Capture the cell that displays the provided text and extract its (x, y) central coordinate. 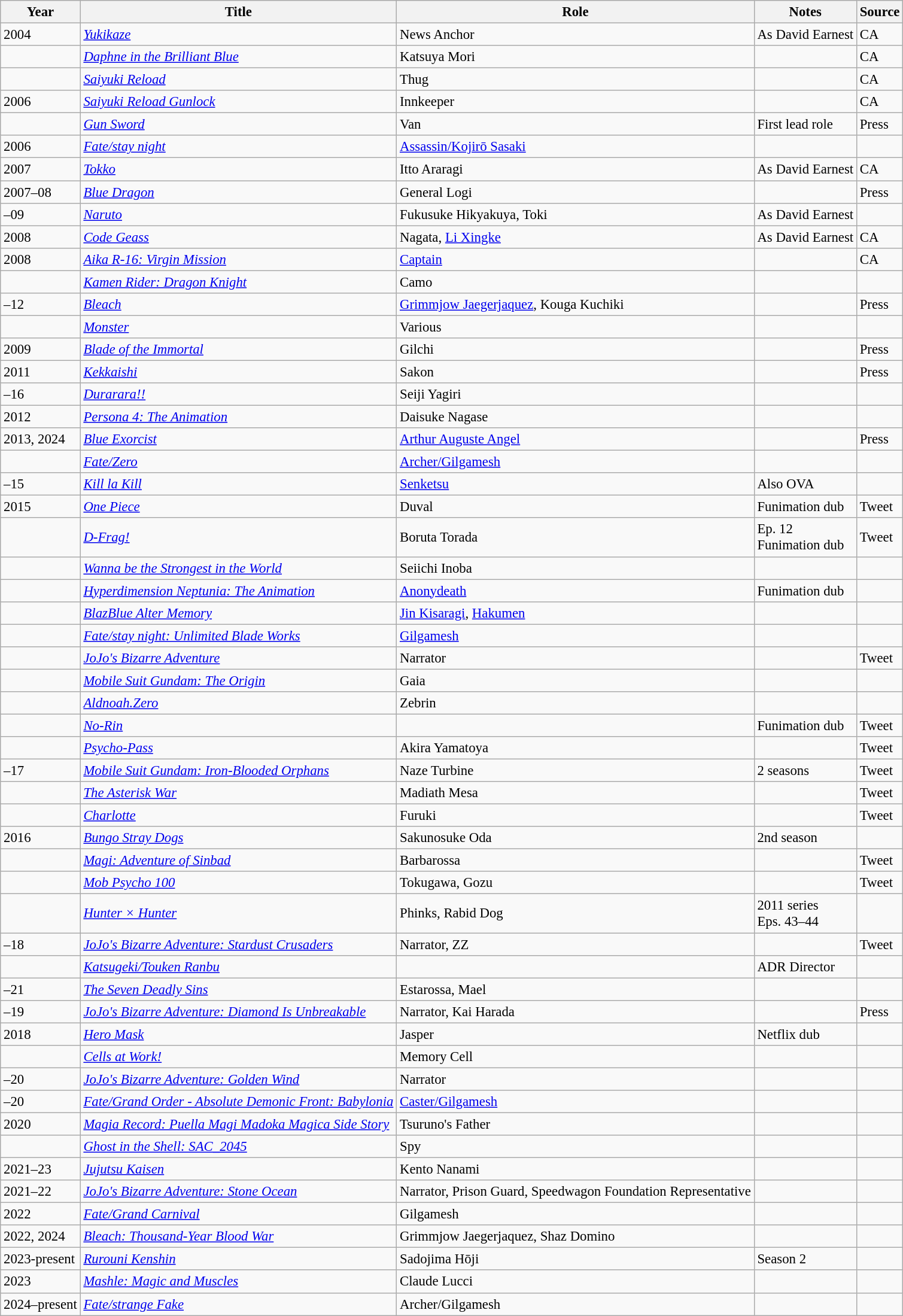
Duval (576, 507)
2012 (41, 417)
–17 (41, 771)
Blue Dragon (238, 192)
Seiji Yagiri (576, 394)
Also OVA (805, 484)
2009 (41, 349)
2016 (41, 838)
Aika R-16: Virgin Mission (238, 259)
2022, 2024 (41, 1236)
Bleach: Thousand-Year Blood War (238, 1236)
Fate/Grand Order - Absolute Demonic Front: Babylonia (238, 1102)
General Logi (576, 192)
2011 seriesEps. 43–44 (805, 913)
Fate/Grand Carnival (238, 1214)
Katsugeki/Touken Ranbu (238, 967)
Cells at Work! (238, 1057)
D-Frag! (238, 537)
Blade of the Immortal (238, 349)
Various (576, 327)
Camo (576, 282)
Narrator, ZZ (576, 944)
Saiyuki Reload Gunlock (238, 102)
Anonydeath (576, 591)
Blue Exorcist (238, 439)
Title (238, 12)
2021–22 (41, 1192)
Sakunosuke Oda (576, 838)
Hunter × Hunter (238, 913)
Grimmjow Jaegerjaquez, Shaz Domino (576, 1236)
Akira Yamatoya (576, 748)
Daphne in the Brilliant Blue (238, 57)
News Anchor (576, 35)
Netflix dub (805, 1034)
–16 (41, 394)
2011 (41, 372)
Sadojima Hōji (576, 1259)
Tsuruno's Father (576, 1124)
Gaia (576, 680)
Gilchi (576, 349)
Magia Record: Puella Magi Madoka Magica Side Story (238, 1124)
Daisuke Nagase (576, 417)
Nagata, Li Xingke (576, 237)
2023-present (41, 1259)
Jin Kisaragi, Hakumen (576, 613)
JoJo's Bizarre Adventure: Stone Ocean (238, 1192)
Source (880, 12)
BlazBlue Alter Memory (238, 613)
–18 (41, 944)
The Seven Deadly Sins (238, 989)
Kekkaishi (238, 372)
Jasper (576, 1034)
Narrator, Kai Harada (576, 1011)
Mobile Suit Gundam: Iron-Blooded Orphans (238, 771)
2020 (41, 1124)
Monster (238, 327)
Tokugawa, Gozu (576, 883)
ADR Director (805, 967)
Ghost in the Shell: SAC_2045 (238, 1147)
First lead role (805, 124)
JoJo's Bizarre Adventure: Diamond Is Unbreakable (238, 1011)
Bleach (238, 305)
Innkeeper (576, 102)
Charlotte (238, 816)
Season 2 (805, 1259)
Sakon (576, 372)
Naruto (238, 214)
2007–08 (41, 192)
2013, 2024 (41, 439)
Tokko (238, 169)
2 seasons (805, 771)
Saiyuki Reload (238, 80)
–12 (41, 305)
Thug (576, 80)
Captain (576, 259)
Naze Turbine (576, 771)
2021–23 (41, 1169)
Grimmjow Jaegerjaquez, Kouga Kuchiki (576, 305)
Aldnoah.Zero (238, 703)
Assassin/Kojirō Sasaki (576, 147)
Kamen Rider: Dragon Knight (238, 282)
2007 (41, 169)
Spy (576, 1147)
Kill la Kill (238, 484)
–21 (41, 989)
Notes (805, 12)
Fukusuke Hikyakuya, Toki (576, 214)
Role (576, 12)
JoJo's Bizarre Adventure (238, 658)
Boruta Torada (576, 537)
Persona 4: The Animation (238, 417)
Gun Sword (238, 124)
Furuki (576, 816)
Estarossa, Mael (576, 989)
Seiichi Inoba (576, 568)
One Piece (238, 507)
Fate/Zero (238, 462)
Madiath Mesa (576, 793)
–19 (41, 1011)
Year (41, 12)
Rurouni Kenshin (238, 1259)
Yukikaze (238, 35)
Durarara!! (238, 394)
Fate/stay night: Unlimited Blade Works (238, 636)
Mashle: Magic and Muscles (238, 1282)
–09 (41, 214)
2022 (41, 1214)
–15 (41, 484)
Hero Mask (238, 1034)
No-Rin (238, 725)
Hyperdimension Neptunia: The Animation (238, 591)
Memory Cell (576, 1057)
Bungo Stray Dogs (238, 838)
Narrator, Prison Guard, Speedwagon Foundation Representative (576, 1192)
The Asterisk War (238, 793)
JoJo's Bizarre Adventure: Stardust Crusaders (238, 944)
Caster/Gilgamesh (576, 1102)
Kento Nanami (576, 1169)
Fate/strange Fake (238, 1304)
Claude Lucci (576, 1282)
Wanna be the Strongest in the World (238, 568)
Jujutsu Kaisen (238, 1169)
Barbarossa (576, 861)
Magi: Adventure of Sinbad (238, 861)
Mob Psycho 100 (238, 883)
Mobile Suit Gundam: The Origin (238, 680)
JoJo's Bizarre Adventure: Golden Wind (238, 1079)
2023 (41, 1282)
2024–present (41, 1304)
Fate/stay night (238, 147)
Senketsu (576, 484)
Arthur Auguste Angel (576, 439)
Van (576, 124)
2015 (41, 507)
2018 (41, 1034)
Ep. 12Funimation dub (805, 537)
2004 (41, 35)
Phinks, Rabid Dog (576, 913)
Psycho-Pass (238, 748)
2nd season (805, 838)
Code Geass (238, 237)
Zebrin (576, 703)
Katsuya Mori (576, 57)
Itto Araragi (576, 169)
